Extract the (x, y) coordinate from the center of the cell holding the provided text.  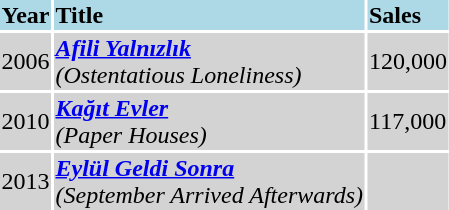
Year (26, 15)
2013 (26, 182)
120,000 (408, 62)
2006 (26, 62)
Sales (408, 15)
117,000 (408, 122)
Kağıt Evler (Paper Houses) (210, 122)
2010 (26, 122)
Title (210, 15)
Afili Yalnızlık(Ostentatious Loneliness) (210, 62)
Eylül Geldi Sonra (September Arrived Afterwards) (210, 182)
